For the text-containing cell, return its midpoint in (x, y) coordinate format. 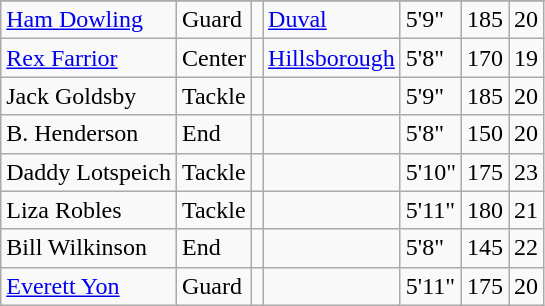
Hillsborough (332, 58)
B. Henderson (89, 134)
Duval (332, 20)
180 (484, 210)
19 (526, 58)
5'10" (430, 172)
Jack Goldsby (89, 96)
Bill Wilkinson (89, 248)
Everett Yon (89, 286)
Center (214, 58)
Daddy Lotspeich (89, 172)
145 (484, 248)
23 (526, 172)
21 (526, 210)
22 (526, 248)
Liza Robles (89, 210)
Ham Dowling (89, 20)
Rex Farrior (89, 58)
170 (484, 58)
150 (484, 134)
